Locate the cell with the specified text and output its [x, y] center coordinate. 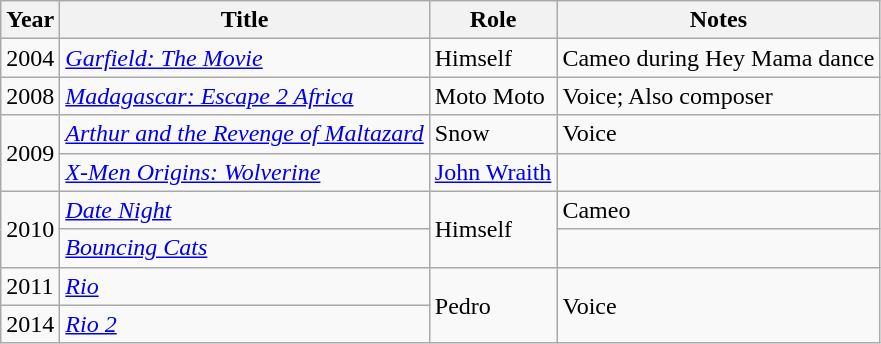
2011 [30, 286]
Rio [244, 286]
2014 [30, 324]
Moto Moto [493, 96]
Year [30, 20]
Date Night [244, 210]
Cameo during Hey Mama dance [718, 58]
John Wraith [493, 172]
Voice; Also composer [718, 96]
Garfield: The Movie [244, 58]
2008 [30, 96]
X-Men Origins: Wolverine [244, 172]
Rio 2 [244, 324]
Cameo [718, 210]
2009 [30, 153]
2004 [30, 58]
Notes [718, 20]
Title [244, 20]
2010 [30, 229]
Snow [493, 134]
Pedro [493, 305]
Arthur and the Revenge of Maltazard [244, 134]
Bouncing Cats [244, 248]
Madagascar: Escape 2 Africa [244, 96]
Role [493, 20]
